Return the [x, y] coordinate for the center point of the cell that contains the specified text.  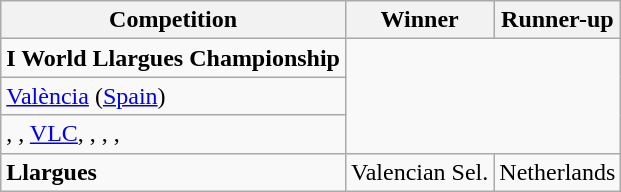
I World Llargues Championship [174, 58]
València (Spain) [174, 96]
Llargues [174, 172]
Runner-up [558, 20]
, , VLC, , , , [174, 134]
Winner [419, 20]
Valencian Sel. [419, 172]
Netherlands [558, 172]
Competition [174, 20]
